Detect which cell encompasses the target text, then output its [X, Y] center coordinate. 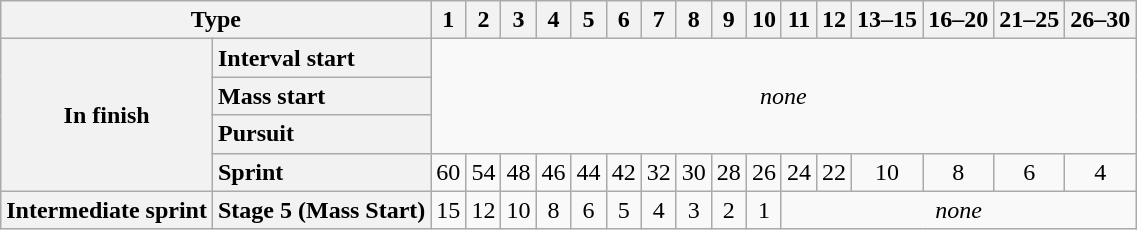
46 [554, 172]
30 [694, 172]
Stage 5 (Mass Start) [321, 210]
42 [624, 172]
7 [658, 20]
44 [588, 172]
15 [448, 210]
13–15 [888, 20]
54 [484, 172]
21–25 [1030, 20]
Sprint [321, 172]
24 [798, 172]
Interval start [321, 58]
11 [798, 20]
Intermediate sprint [107, 210]
16–20 [958, 20]
Mass start [321, 96]
22 [834, 172]
26–30 [1100, 20]
26 [764, 172]
9 [728, 20]
28 [728, 172]
32 [658, 172]
48 [518, 172]
60 [448, 172]
Type [216, 20]
In finish [107, 115]
Pursuit [321, 134]
